Pinpoint the cell where the given text exists, returning its [x, y] midpoint coordinate. 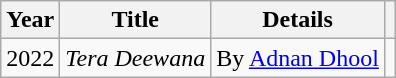
Details [298, 20]
2022 [30, 58]
Year [30, 20]
By Adnan Dhool [298, 58]
Title [136, 20]
Tera Deewana [136, 58]
